Extract the [x, y] coordinate from the center of the cell holding the provided text.  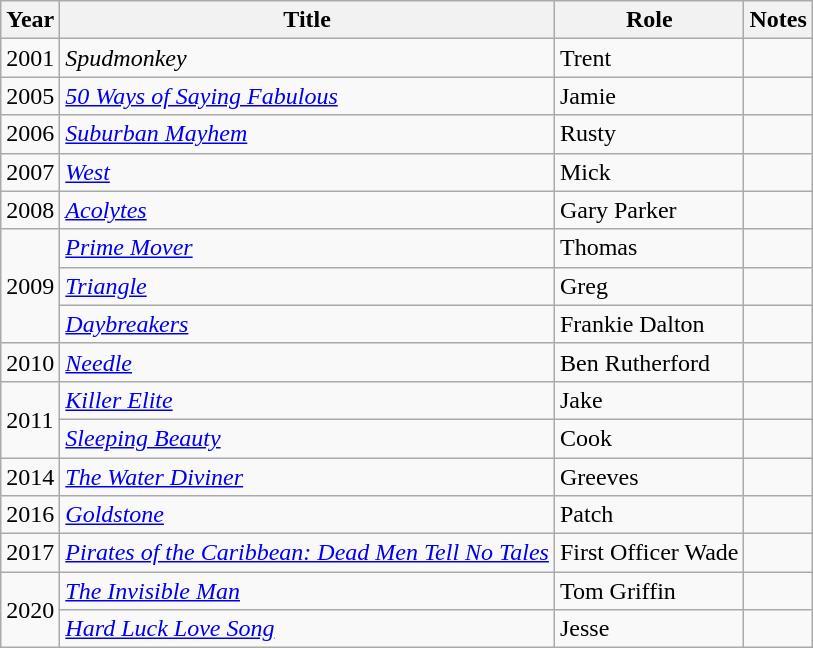
Patch [649, 515]
Thomas [649, 248]
Pirates of the Caribbean: Dead Men Tell No Tales [308, 553]
Suburban Mayhem [308, 134]
First Officer Wade [649, 553]
2001 [30, 58]
Ben Rutherford [649, 362]
Daybreakers [308, 324]
2007 [30, 172]
Jesse [649, 629]
Sleeping Beauty [308, 438]
2005 [30, 96]
Goldstone [308, 515]
Title [308, 20]
2006 [30, 134]
Role [649, 20]
2009 [30, 286]
50 Ways of Saying Fabulous [308, 96]
Gary Parker [649, 210]
Cook [649, 438]
2020 [30, 610]
2017 [30, 553]
Mick [649, 172]
2014 [30, 477]
Prime Mover [308, 248]
Jamie [649, 96]
Rusty [649, 134]
2011 [30, 419]
Needle [308, 362]
2016 [30, 515]
Acolytes [308, 210]
Year [30, 20]
Greg [649, 286]
Tom Griffin [649, 591]
Jake [649, 400]
2008 [30, 210]
Killer Elite [308, 400]
The Invisible Man [308, 591]
West [308, 172]
Spudmonkey [308, 58]
The Water Diviner [308, 477]
Triangle [308, 286]
Notes [778, 20]
Frankie Dalton [649, 324]
Greeves [649, 477]
Hard Luck Love Song [308, 629]
Trent [649, 58]
2010 [30, 362]
